For the text-containing cell, return its midpoint in [X, Y] coordinate format. 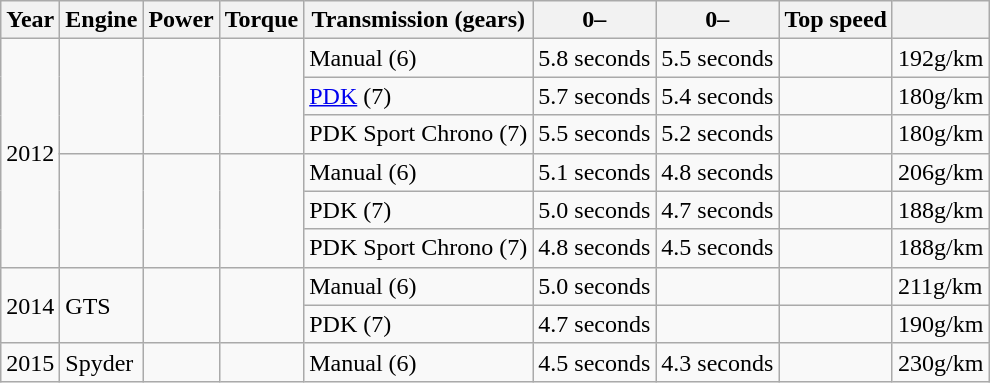
211g/km [940, 286]
Engine [102, 20]
Spyder [102, 362]
Torque [261, 20]
5.1 seconds [594, 172]
Power [181, 20]
5.7 seconds [594, 96]
192g/km [940, 58]
230g/km [940, 362]
Transmission (gears) [418, 20]
206g/km [940, 172]
5.2 seconds [718, 134]
5.8 seconds [594, 58]
2015 [30, 362]
2014 [30, 305]
4.3 seconds [718, 362]
190g/km [940, 324]
Year [30, 20]
Top speed [836, 20]
5.4 seconds [718, 96]
2012 [30, 153]
GTS [102, 305]
